Scan for the cell matching the given text and deliver its (X, Y) coordinate at center. 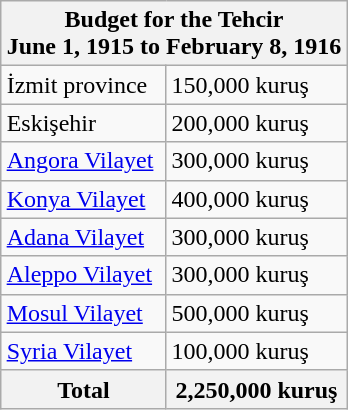
İzmit province (84, 85)
Mosul Vilayet (84, 313)
150,000 kuruş (256, 85)
Syria Vilayet (84, 351)
100,000 kuruş (256, 351)
Aleppo Vilayet (84, 275)
Konya Vilayet (84, 199)
Angora Vilayet (84, 161)
Budget for the Tehcir June 1, 1915 to February 8, 1916 (174, 34)
200,000 kuruş (256, 123)
Total (84, 389)
Eskişehir (84, 123)
Adana Vilayet (84, 237)
2,250,000 kuruş (256, 389)
500,000 kuruş (256, 313)
400,000 kuruş (256, 199)
